Pinpoint the cell where the given text exists, returning its (X, Y) midpoint coordinate. 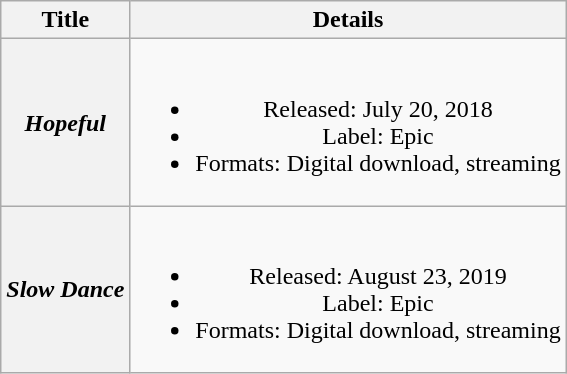
Hopeful (66, 122)
Details (348, 20)
Released: July 20, 2018Label: EpicFormats: Digital download, streaming (348, 122)
Released: August 23, 2019Label: EpicFormats: Digital download, streaming (348, 290)
Slow Dance (66, 290)
Title (66, 20)
